Scan for the cell matching the given text and deliver its [x, y] coordinate at center. 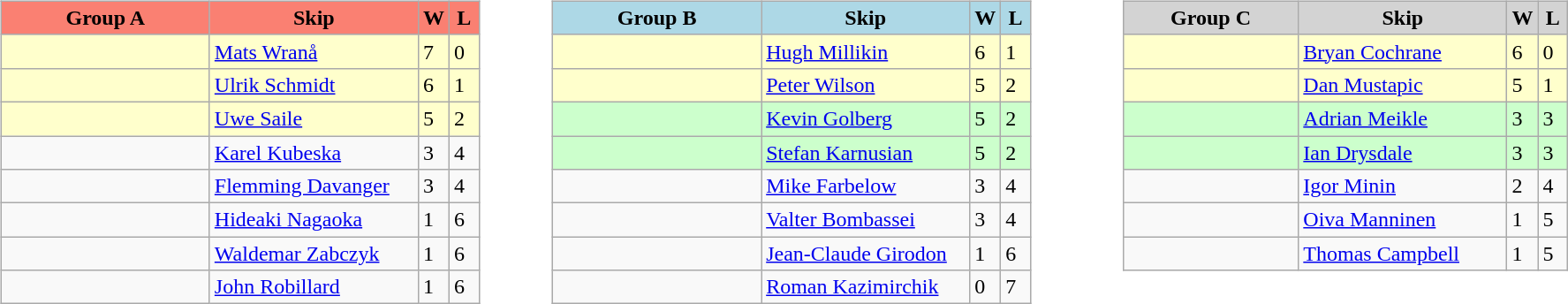
Igor Minin [1403, 186]
Group B [657, 18]
Karel Kubeska [314, 153]
John Robillard [314, 287]
Ian Drysdale [1403, 153]
Group A [105, 18]
Roman Kazimirchik [866, 287]
Jean-Claude Girodon [866, 254]
Group C [1210, 18]
Mats Wranå [314, 51]
Dan Mustapic [1403, 85]
Valter Bombassei [866, 220]
Kevin Golberg [866, 118]
Thomas Campbell [1403, 254]
Hideaki Nagaoka [314, 220]
Hugh Millikin [866, 51]
Peter Wilson [866, 85]
Ulrik Schmidt [314, 85]
Oiva Manninen [1403, 220]
Uwe Saile [314, 118]
Adrian Meikle [1403, 118]
Waldemar Zabczyk [314, 254]
Flemming Davanger [314, 186]
Bryan Cochrane [1403, 51]
Stefan Karnusian [866, 153]
Mike Farbelow [866, 186]
